Provide the [X, Y] coordinate of the cell's center where the given text is located.  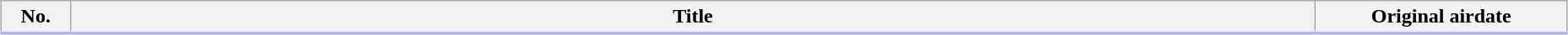
No. [35, 17]
Title [693, 17]
Original airdate [1441, 17]
